Identify which cell holds the provided text, then report its (X, Y) central coordinate. 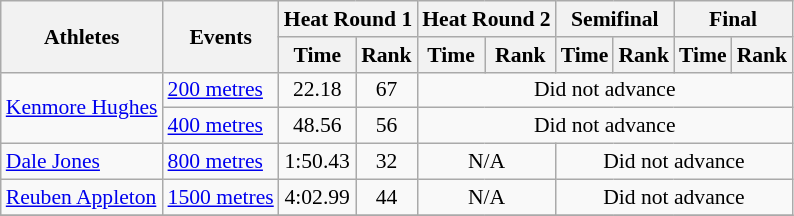
Events (221, 36)
Reuben Appleton (82, 197)
Semifinal (615, 19)
1:50.43 (318, 162)
4:02.99 (318, 197)
400 metres (221, 126)
44 (387, 197)
1500 metres (221, 197)
200 metres (221, 90)
Final (733, 19)
56 (387, 126)
Kenmore Hughes (82, 108)
Heat Round 2 (486, 19)
22.18 (318, 90)
Dale Jones (82, 162)
67 (387, 90)
Athletes (82, 36)
800 metres (221, 162)
Heat Round 1 (348, 19)
32 (387, 162)
48.56 (318, 126)
